Identify which cell holds the provided text, then report its [X, Y] central coordinate. 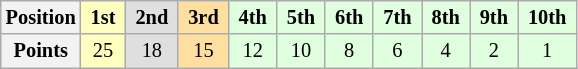
15 [203, 51]
6th [349, 17]
4th [253, 17]
12 [253, 51]
Points [41, 51]
2nd [152, 17]
10th [547, 17]
7th [397, 17]
5th [301, 17]
10 [301, 51]
18 [152, 51]
1st [104, 17]
4 [446, 51]
2 [494, 51]
8 [349, 51]
1 [547, 51]
3rd [203, 17]
9th [494, 17]
25 [104, 51]
8th [446, 17]
Position [41, 17]
6 [397, 51]
